For the text-containing cell, return its midpoint in [X, Y] coordinate format. 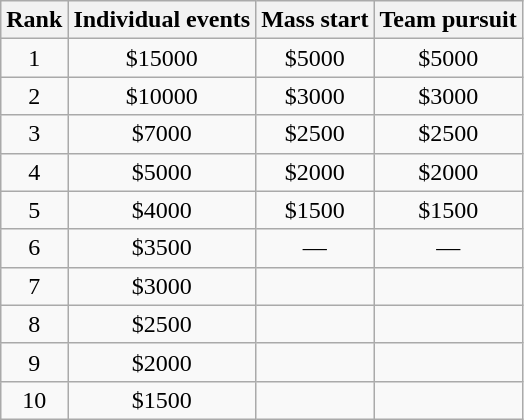
2 [34, 96]
8 [34, 324]
6 [34, 248]
3 [34, 134]
1 [34, 58]
$7000 [162, 134]
$15000 [162, 58]
Individual events [162, 20]
9 [34, 362]
10 [34, 400]
$10000 [162, 96]
$4000 [162, 210]
7 [34, 286]
Team pursuit [448, 20]
4 [34, 172]
Mass start [315, 20]
$3500 [162, 248]
Rank [34, 20]
5 [34, 210]
